For the text-containing cell, return its midpoint in (x, y) coordinate format. 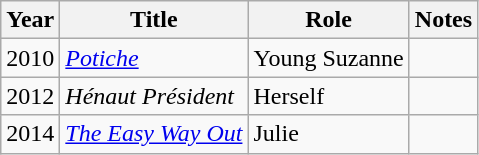
Herself (328, 96)
2014 (30, 134)
Hénaut Président (154, 96)
Year (30, 20)
2012 (30, 96)
Young Suzanne (328, 58)
Notes (443, 20)
Role (328, 20)
Potiche (154, 58)
2010 (30, 58)
The Easy Way Out (154, 134)
Julie (328, 134)
Title (154, 20)
